Provide the (X, Y) coordinate of the cell's center where the given text is located.  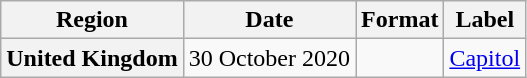
Capitol (485, 58)
Format (400, 20)
United Kingdom (92, 58)
Region (92, 20)
Label (485, 20)
30 October 2020 (269, 58)
Date (269, 20)
